Identify which cell holds the provided text, then report its [x, y] central coordinate. 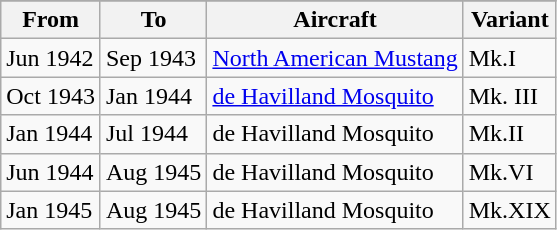
Jun 1944 [51, 172]
Variant [510, 20]
Mk. III [510, 96]
Jun 1942 [51, 58]
Aircraft [335, 20]
From [51, 20]
Mk.I [510, 58]
Jan 1945 [51, 210]
Sep 1943 [153, 58]
Mk.XIX [510, 210]
Oct 1943 [51, 96]
To [153, 20]
Mk.VI [510, 172]
Jul 1944 [153, 134]
North American Mustang [335, 58]
Mk.II [510, 134]
